Pinpoint the cell where the given text exists, returning its (X, Y) midpoint coordinate. 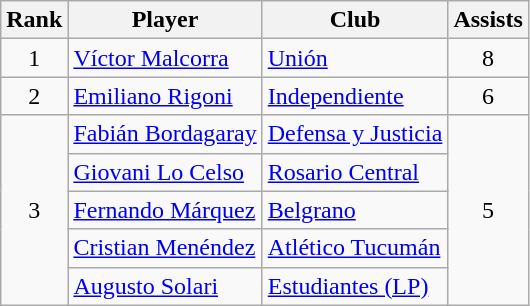
Fabián Bordagaray (165, 134)
Augusto Solari (165, 286)
Assists (488, 20)
Rank (34, 20)
8 (488, 58)
Emiliano Rigoni (165, 96)
Rosario Central (355, 172)
Independiente (355, 96)
6 (488, 96)
2 (34, 96)
3 (34, 210)
Club (355, 20)
Defensa y Justicia (355, 134)
Giovani Lo Celso (165, 172)
1 (34, 58)
Víctor Malcorra (165, 58)
Atlético Tucumán (355, 248)
Belgrano (355, 210)
Fernando Márquez (165, 210)
Player (165, 20)
Unión (355, 58)
5 (488, 210)
Estudiantes (LP) (355, 286)
Cristian Menéndez (165, 248)
